Return the [X, Y] coordinate for the center point of the cell that contains the specified text.  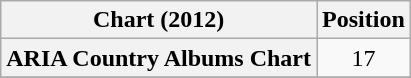
Chart (2012) [159, 20]
Position [364, 20]
ARIA Country Albums Chart [159, 58]
17 [364, 58]
